For the text-containing cell, return its midpoint in (X, Y) coordinate format. 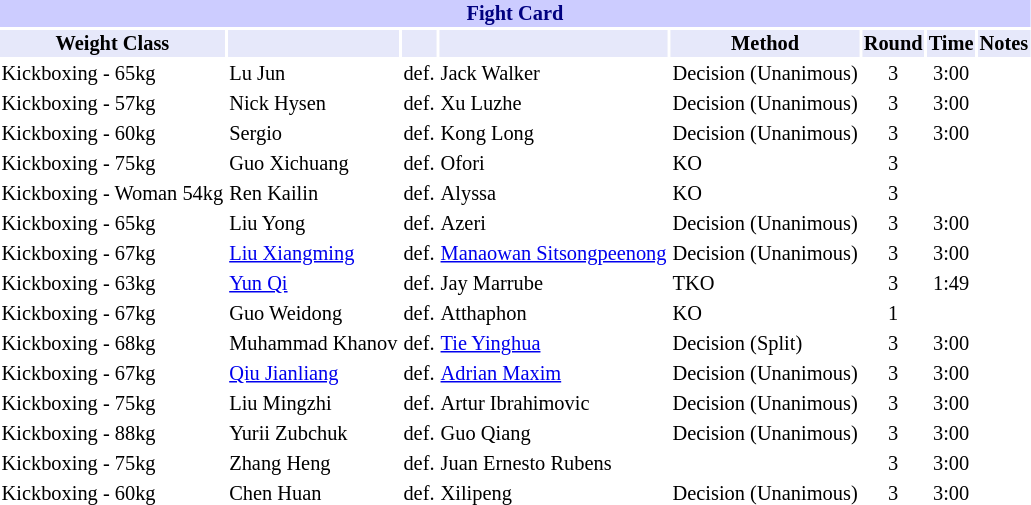
Notes (1004, 44)
TKO (765, 284)
Liu Mingzhi (314, 404)
Zhang Heng (314, 464)
Sergio (314, 134)
Juan Ernesto Rubens (554, 464)
Method (765, 44)
Fight Card (515, 14)
Decision (Split) (765, 344)
Qiu Jianliang (314, 374)
1:49 (951, 284)
1 (893, 314)
Weight Class (112, 44)
Jack Walker (554, 74)
Kickboxing - 63kg (112, 284)
Nick Hysen (314, 104)
Time (951, 44)
Kickboxing - 60kg (112, 134)
Muhammad Khanov (314, 344)
Lu Jun (314, 74)
Kickboxing - 68kg (112, 344)
Guo Weidong (314, 314)
Kong Long (554, 134)
Ofori (554, 164)
Ren Kailin (314, 194)
Guo Xichuang (314, 164)
Kickboxing - 88kg (112, 434)
Kickboxing - 57kg (112, 104)
Adrian Maxim (554, 374)
Yun Qi (314, 284)
Atthaphon (554, 314)
Azeri (554, 224)
Manaowan Sitsongpeenong (554, 254)
Liu Yong (314, 224)
Round (893, 44)
Kickboxing - Woman 54kg (112, 194)
Liu Xiangming (314, 254)
Guo Qiang (554, 434)
Xu Luzhe (554, 104)
Tie Yinghua (554, 344)
Alyssa (554, 194)
Artur Ibrahimovic (554, 404)
Yurii Zubchuk (314, 434)
Jay Marrube (554, 284)
